Return the (X, Y) coordinate for the center point of the cell that contains the specified text.  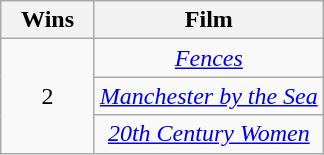
Fences (208, 58)
Wins (48, 20)
2 (48, 96)
Film (208, 20)
Manchester by the Sea (208, 96)
20th Century Women (208, 134)
